Find where the given text appears and provide that cell's center as (x, y) coordinate. 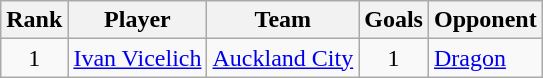
Team (283, 20)
Opponent (485, 20)
Ivan Vicelich (138, 58)
Rank (34, 20)
Goals (394, 20)
Auckland City (283, 58)
Player (138, 20)
Dragon (485, 58)
